Find where the given text appears and provide that cell's center as [x, y] coordinate. 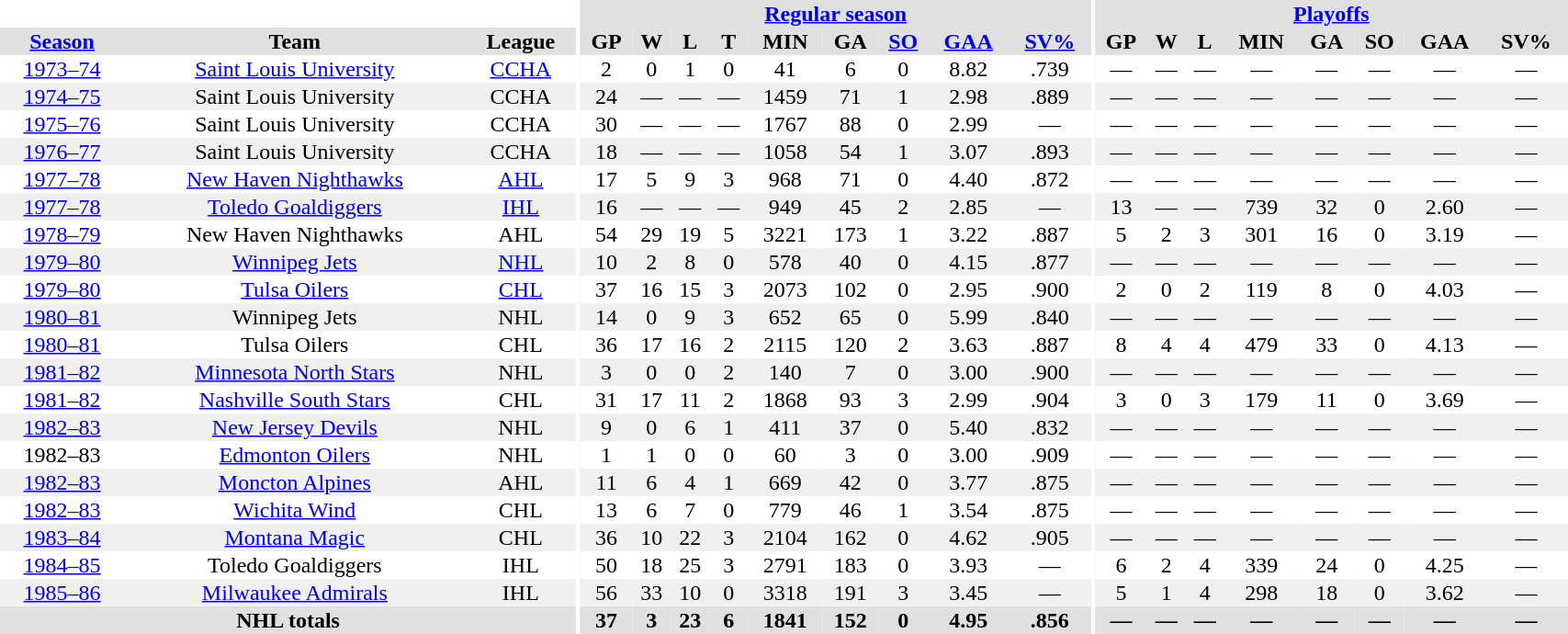
1767 [784, 124]
411 [784, 427]
League [522, 41]
.832 [1050, 427]
88 [851, 124]
30 [606, 124]
152 [851, 620]
173 [851, 234]
25 [690, 565]
.904 [1050, 400]
179 [1262, 400]
Moncton Alpines [294, 482]
1459 [784, 96]
4.25 [1445, 565]
298 [1262, 593]
Nashville South Stars [294, 400]
1985–86 [62, 593]
Team [294, 41]
3.62 [1445, 593]
15 [690, 289]
Season [62, 41]
102 [851, 289]
41 [784, 69]
2.85 [968, 207]
2.95 [968, 289]
3.45 [968, 593]
120 [851, 345]
3.63 [968, 345]
140 [784, 372]
2073 [784, 289]
4.95 [968, 620]
.739 [1050, 69]
.905 [1050, 538]
1973–74 [62, 69]
162 [851, 538]
479 [1262, 345]
45 [851, 207]
.872 [1050, 179]
4.03 [1445, 289]
56 [606, 593]
T [728, 41]
652 [784, 317]
93 [851, 400]
65 [851, 317]
23 [690, 620]
3318 [784, 593]
NHL totals [288, 620]
60 [784, 455]
1984–85 [62, 565]
2791 [784, 565]
2.98 [968, 96]
1868 [784, 400]
.893 [1050, 152]
.909 [1050, 455]
3.54 [968, 510]
2115 [784, 345]
968 [784, 179]
669 [784, 482]
2104 [784, 538]
42 [851, 482]
2.60 [1445, 207]
183 [851, 565]
949 [784, 207]
3.22 [968, 234]
22 [690, 538]
Edmonton Oilers [294, 455]
4.13 [1445, 345]
50 [606, 565]
739 [1262, 207]
31 [606, 400]
3.77 [968, 482]
Playoffs [1331, 14]
New Jersey Devils [294, 427]
1975–76 [62, 124]
Regular season [836, 14]
1978–79 [62, 234]
1976–77 [62, 152]
4.15 [968, 262]
29 [651, 234]
19 [690, 234]
5.40 [968, 427]
339 [1262, 565]
Wichita Wind [294, 510]
.877 [1050, 262]
578 [784, 262]
1058 [784, 152]
.856 [1050, 620]
.840 [1050, 317]
3.07 [968, 152]
119 [1262, 289]
3221 [784, 234]
46 [851, 510]
Minnesota North Stars [294, 372]
1841 [784, 620]
3.19 [1445, 234]
8.82 [968, 69]
40 [851, 262]
1983–84 [62, 538]
779 [784, 510]
14 [606, 317]
.889 [1050, 96]
Montana Magic [294, 538]
4.40 [968, 179]
4.62 [968, 538]
32 [1326, 207]
3.93 [968, 565]
301 [1262, 234]
3.69 [1445, 400]
Milwaukee Admirals [294, 593]
5.99 [968, 317]
191 [851, 593]
1974–75 [62, 96]
